Extract the (X, Y) coordinate from the center of the cell holding the provided text.  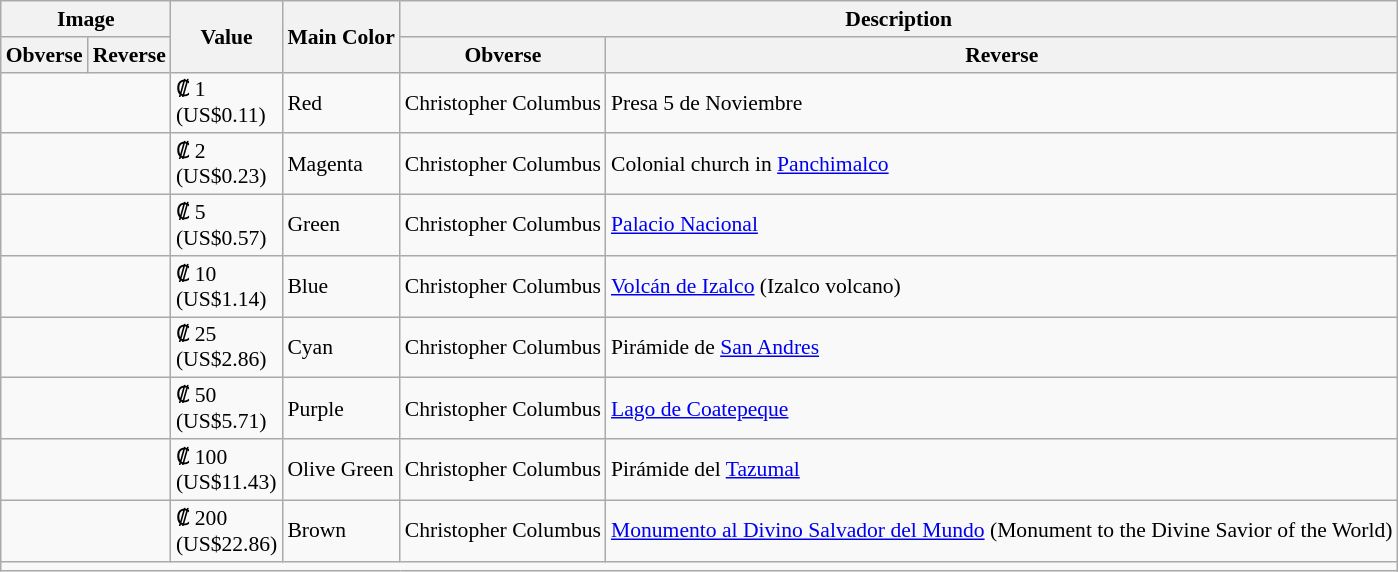
₡ 100(US$11.43) (226, 470)
Colonial church in Panchimalco (1002, 164)
Volcán de Izalco (Izalco volcano) (1002, 286)
Magenta (340, 164)
Brown (340, 530)
Image (86, 19)
₡ 50(US$5.71) (226, 408)
Main Color (340, 36)
₡ 200(US$22.86) (226, 530)
Purple (340, 408)
₡ 25(US$2.86) (226, 348)
Description (899, 19)
Monumento al Divino Salvador del Mundo (Monument to the Divine Savior of the World) (1002, 530)
₡ 10(US$1.14) (226, 286)
₡ 5(US$0.57) (226, 226)
₡ 2(US$0.23) (226, 164)
Value (226, 36)
Blue (340, 286)
Lago de Coatepeque (1002, 408)
Pirámide del Tazumal (1002, 470)
Cyan (340, 348)
Red (340, 102)
Olive Green (340, 470)
Green (340, 226)
Palacio Nacional (1002, 226)
₡ 1(US$0.11) (226, 102)
Presa 5 de Noviembre (1002, 102)
Pirámide de San Andres (1002, 348)
